Return the (X, Y) coordinate for the center point of the cell that contains the specified text.  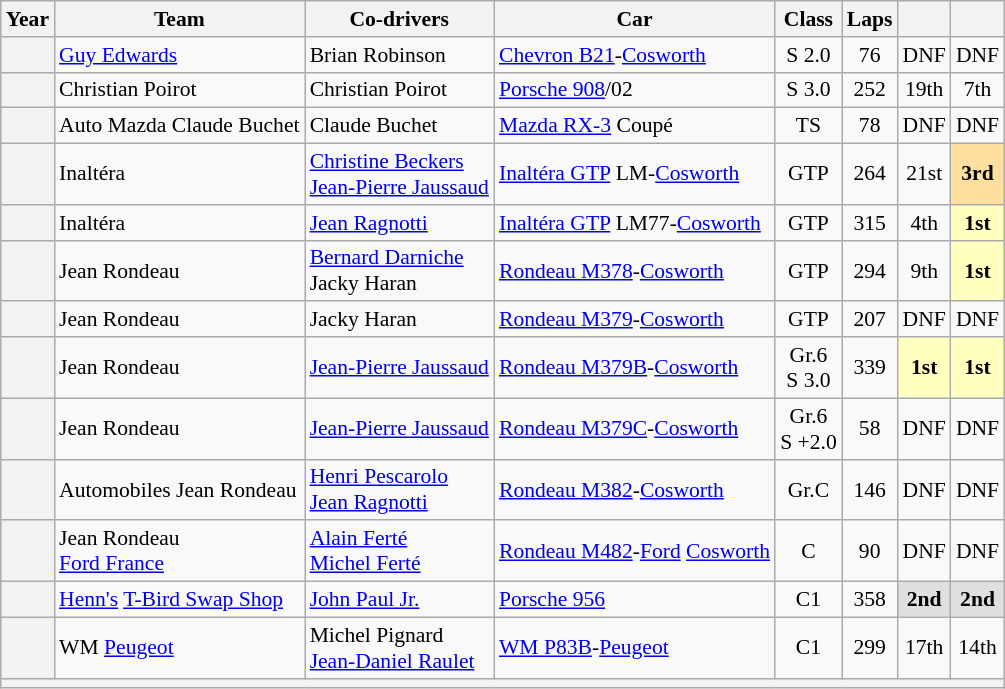
14th (978, 648)
Auto Mazda Claude Buchet (180, 126)
Gr.C (808, 490)
Jean Rondeau Ford France (180, 552)
Mazda RX-3 Coupé (634, 126)
Guy Edwards (180, 55)
Rondeau M379B-Cosworth (634, 368)
Brian Robinson (400, 55)
17th (924, 648)
Rondeau M482-Ford Cosworth (634, 552)
207 (870, 320)
Car (634, 19)
Porsche 908/02 (634, 90)
Gr.6S +2.0 (808, 428)
TS (808, 126)
Co-drivers (400, 19)
Rondeau M379-Cosworth (634, 320)
Claude Buchet (400, 126)
Alain Ferté Michel Ferté (400, 552)
Laps (870, 19)
Chevron B21-Cosworth (634, 55)
Bernard Darniche Jacky Haran (400, 270)
21st (924, 174)
Christine Beckers Jean-Pierre Jaussaud (400, 174)
Team (180, 19)
358 (870, 600)
S 3.0 (808, 90)
Jacky Haran (400, 320)
S 2.0 (808, 55)
Henri Pescarolo Jean Ragnotti (400, 490)
146 (870, 490)
19th (924, 90)
78 (870, 126)
Class (808, 19)
58 (870, 428)
Michel Pignard Jean-Daniel Raulet (400, 648)
7th (978, 90)
Rondeau M382-Cosworth (634, 490)
Inaltéra GTP LM77-Cosworth (634, 223)
Jean Ragnotti (400, 223)
264 (870, 174)
C (808, 552)
Porsche 956 (634, 600)
WM Peugeot (180, 648)
90 (870, 552)
John Paul Jr. (400, 600)
Rondeau M378-Cosworth (634, 270)
Gr.6S 3.0 (808, 368)
299 (870, 648)
Henn's T-Bird Swap Shop (180, 600)
294 (870, 270)
Automobiles Jean Rondeau (180, 490)
Year (28, 19)
315 (870, 223)
3rd (978, 174)
9th (924, 270)
339 (870, 368)
252 (870, 90)
76 (870, 55)
Rondeau M379C-Cosworth (634, 428)
4th (924, 223)
WM P83B-Peugeot (634, 648)
Inaltéra GTP LM-Cosworth (634, 174)
